Scan for the cell matching the given text and deliver its (x, y) coordinate at center. 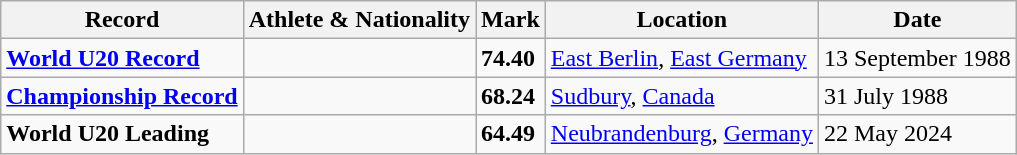
Record (122, 20)
Neubrandenburg, Germany (682, 134)
13 September 1988 (917, 58)
Sudbury, Canada (682, 96)
Date (917, 20)
Mark (511, 20)
Athlete & Nationality (359, 20)
31 July 1988 (917, 96)
Championship Record (122, 96)
22 May 2024 (917, 134)
World U20 Record (122, 58)
68.24 (511, 96)
74.40 (511, 58)
Location (682, 20)
64.49 (511, 134)
World U20 Leading (122, 134)
East Berlin, East Germany (682, 58)
